Extract the (x, y) coordinate from the center of the cell holding the provided text.  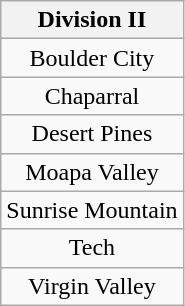
Chaparral (92, 96)
Moapa Valley (92, 172)
Division II (92, 20)
Virgin Valley (92, 286)
Sunrise Mountain (92, 210)
Boulder City (92, 58)
Desert Pines (92, 134)
Tech (92, 248)
